Search for the cell housing the specified text and yield its (X, Y) center coordinate. 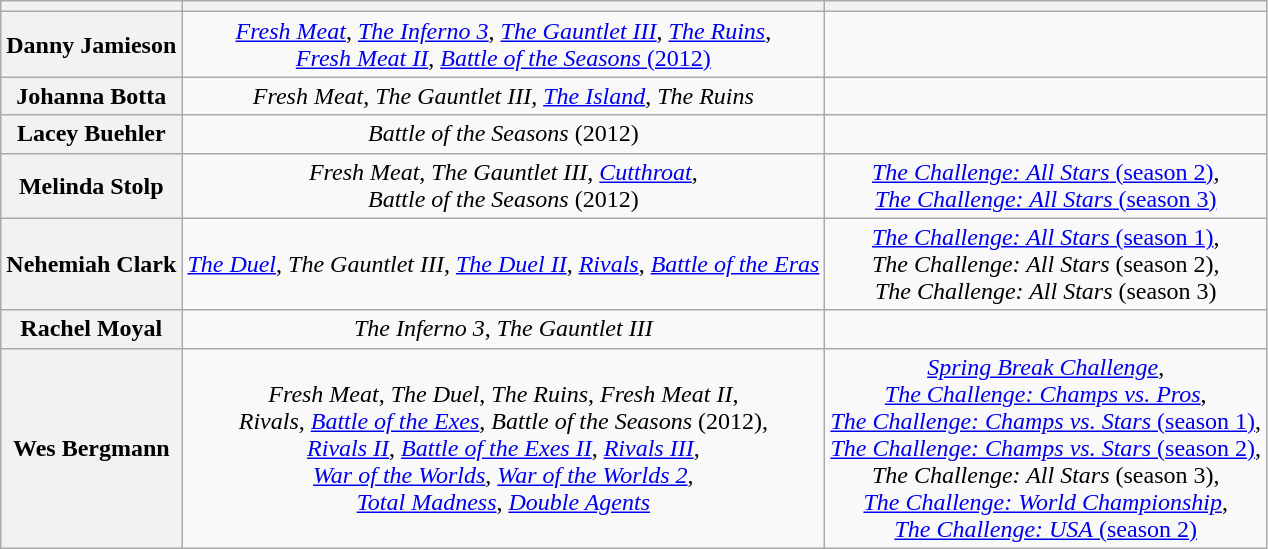
Fresh Meat, The Gauntlet III, The Island, The Ruins (504, 96)
Danny Jamieson (92, 44)
Johanna Botta (92, 96)
The Inferno 3, The Gauntlet III (504, 329)
The Challenge: All Stars (season 1),The Challenge: All Stars (season 2),The Challenge: All Stars (season 3) (1046, 264)
The Duel, The Gauntlet III, The Duel II, Rivals, Battle of the Eras (504, 264)
Nehemiah Clark (92, 264)
Wes Bergmann (92, 448)
Fresh Meat, The Gauntlet III, Cutthroat,Battle of the Seasons (2012) (504, 186)
Lacey Buehler (92, 134)
Melinda Stolp (92, 186)
Rachel Moyal (92, 329)
The Challenge: All Stars (season 2),The Challenge: All Stars (season 3) (1046, 186)
Battle of the Seasons (2012) (504, 134)
Fresh Meat, The Inferno 3, The Gauntlet III, The Ruins,Fresh Meat II, Battle of the Seasons (2012) (504, 44)
